Identify which cell holds the provided text, then report its (X, Y) central coordinate. 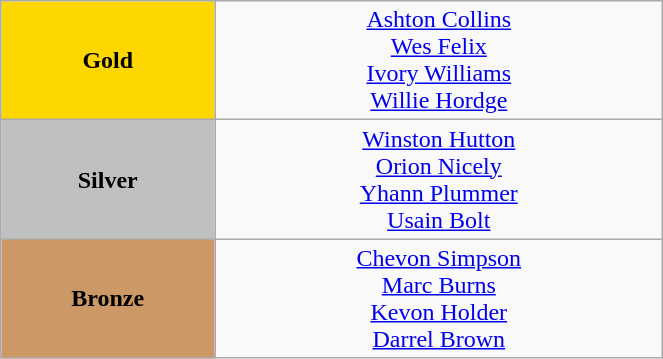
Silver (108, 180)
Ashton CollinsWes FelixIvory WilliamsWillie Hordge (439, 60)
Gold (108, 60)
Winston HuttonOrion NicelyYhann PlummerUsain Bolt (439, 180)
Chevon SimpsonMarc BurnsKevon HolderDarrel Brown (439, 298)
Bronze (108, 298)
